Provide the [x, y] coordinate of the cell's center where the given text is located.  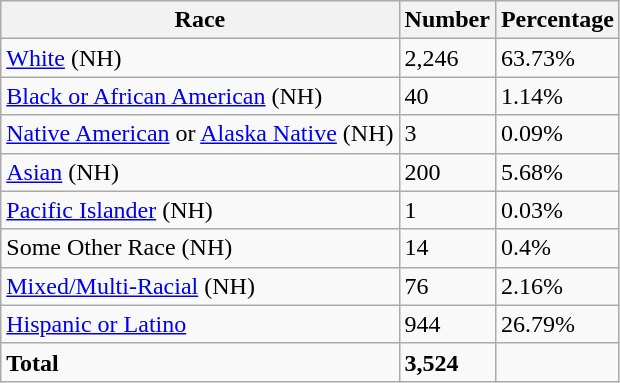
0.03% [557, 210]
14 [447, 248]
Hispanic or Latino [200, 324]
2.16% [557, 286]
76 [447, 286]
5.68% [557, 172]
Mixed/Multi-Racial (NH) [200, 286]
2,246 [447, 58]
26.79% [557, 324]
0.4% [557, 248]
3,524 [447, 362]
Asian (NH) [200, 172]
200 [447, 172]
1.14% [557, 96]
3 [447, 134]
944 [447, 324]
0.09% [557, 134]
63.73% [557, 58]
White (NH) [200, 58]
Total [200, 362]
Percentage [557, 20]
Race [200, 20]
Number [447, 20]
Native American or Alaska Native (NH) [200, 134]
Some Other Race (NH) [200, 248]
1 [447, 210]
40 [447, 96]
Black or African American (NH) [200, 96]
Pacific Islander (NH) [200, 210]
